For the text-containing cell, return its midpoint in [X, Y] coordinate format. 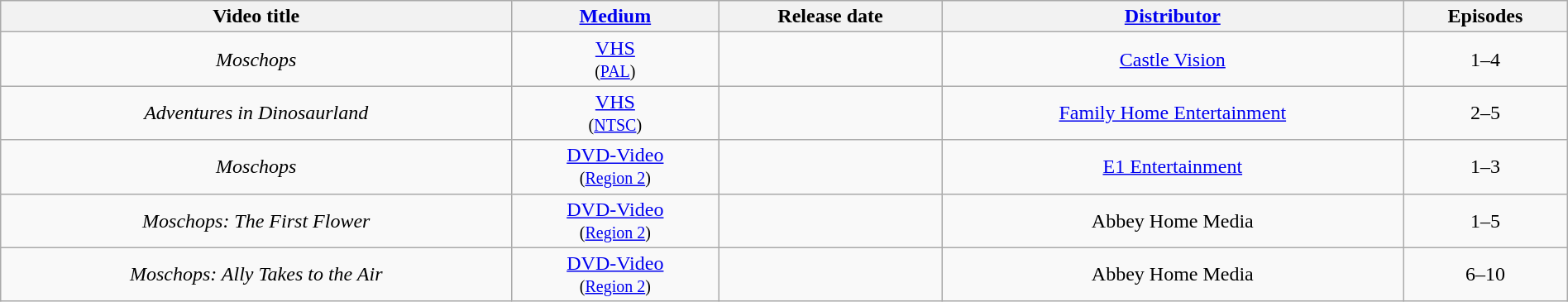
2–5 [1485, 113]
Release date [830, 17]
Distributor [1173, 17]
Medium [615, 17]
Adventures in Dinosaurland [256, 113]
6–10 [1485, 275]
1–5 [1485, 220]
Moschops: Ally Takes to the Air [256, 275]
Family Home Entertainment [1173, 113]
VHS(PAL) [615, 60]
1–3 [1485, 167]
Video title [256, 17]
Episodes [1485, 17]
VHS(NTSC) [615, 113]
1–4 [1485, 60]
E1 Entertainment [1173, 167]
Castle Vision [1173, 60]
Moschops: The First Flower [256, 220]
